Scan for the cell matching the given text and deliver its [x, y] coordinate at center. 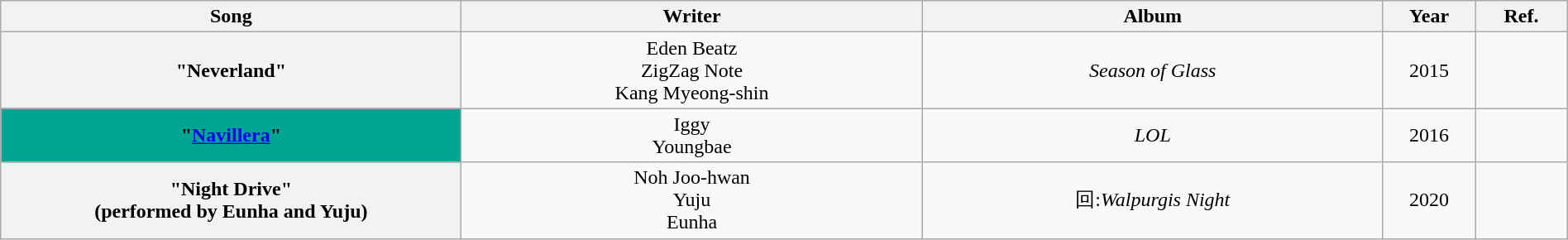
2016 [1429, 136]
2020 [1429, 200]
"Neverland" [232, 70]
LOL [1153, 136]
Noh Joo-hwanYujuEunha [691, 200]
Album [1153, 17]
Song [232, 17]
回:Walpurgis Night [1153, 200]
"Navillera" [232, 136]
Eden BeatzZigZag NoteKang Myeong-shin [691, 70]
IggyYoungbae [691, 136]
Season of Glass [1153, 70]
"Night Drive"(performed by Eunha and Yuju) [232, 200]
2015 [1429, 70]
Year [1429, 17]
Ref. [1522, 17]
Writer [691, 17]
